Extract the [x, y] coordinate from the center of the cell holding the provided text.  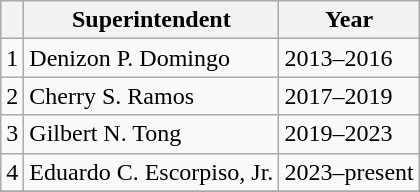
Year [349, 20]
Eduardo C. Escorpiso, Jr. [152, 172]
4 [12, 172]
1 [12, 58]
2019–2023 [349, 134]
Superintendent [152, 20]
Denizon P. Domingo [152, 58]
3 [12, 134]
2013–2016 [349, 58]
2023–present [349, 172]
Cherry S. Ramos [152, 96]
2 [12, 96]
Gilbert N. Tong [152, 134]
2017–2019 [349, 96]
